Extract the [x, y] coordinate from the center of the cell holding the provided text.  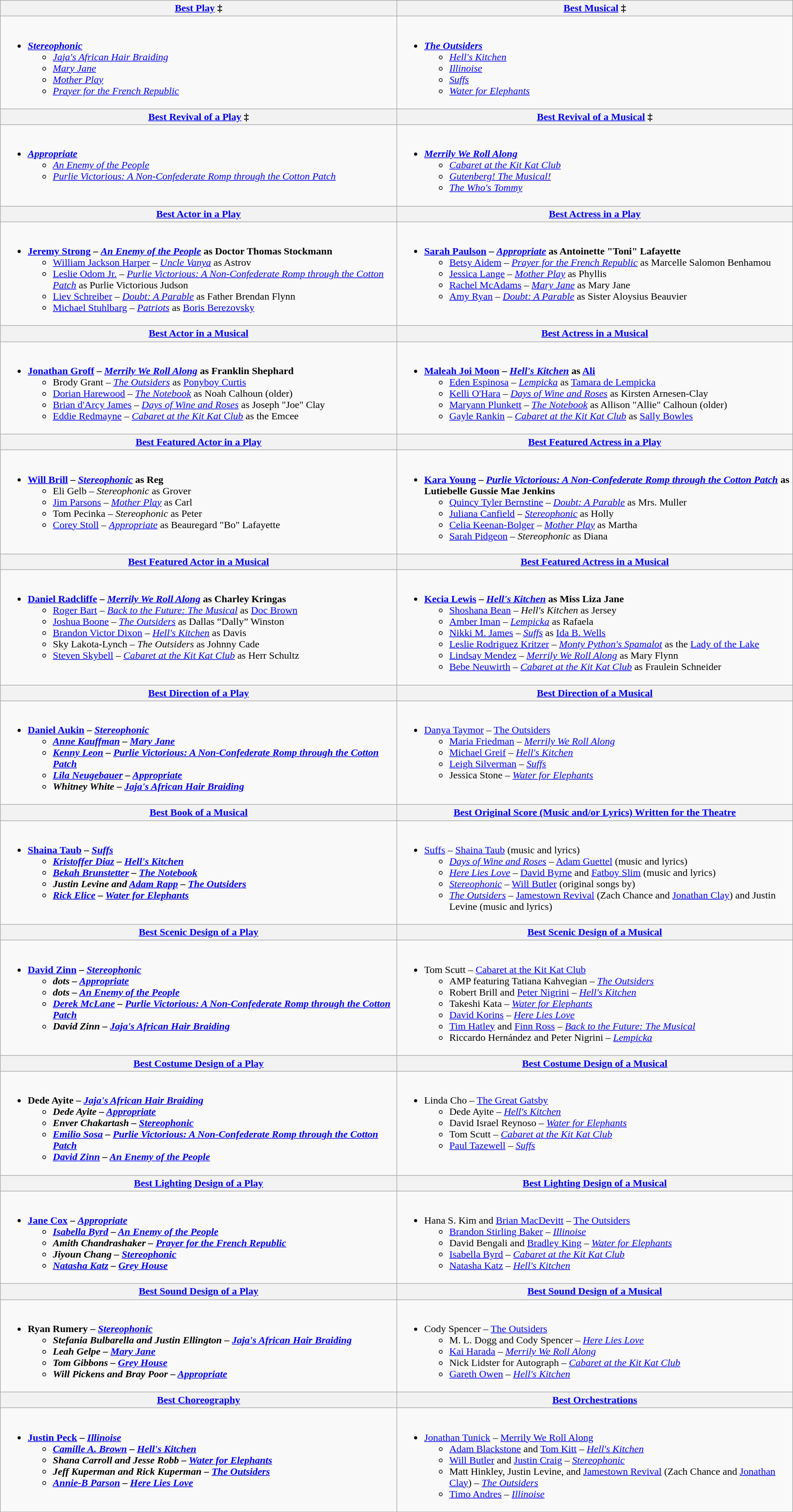
Best Sound Design of a Play [199, 1291]
Best Scenic Design of a Play [199, 932]
Best Featured Actress in a Musical [595, 562]
Best Featured Actress in a Play [595, 442]
Best Book of a Musical [199, 813]
Best Play ‡ [199, 8]
Best Actress in a Play [595, 214]
Best Musical ‡ [595, 8]
Best Original Score (Music and/or Lyrics) Written for the Theatre [595, 813]
The OutsidersHell's KitchenIllinoiseSuffsWater for Elephants [595, 63]
AppropriateAn Enemy of the PeoplePurlie Victorious: A Non-Confederate Romp through the Cotton Patch [199, 165]
Best Orchestrations [595, 1400]
StereophonicJaja's African Hair BraidingMary JaneMother PlayPrayer for the French Republic [199, 63]
Best Actor in a Play [199, 214]
Best Revival of a Play ‡ [199, 117]
Best Featured Actor in a Play [199, 442]
Best Direction of a Play [199, 693]
Best Sound Design of a Musical [595, 1291]
Best Lighting Design of a Musical [595, 1183]
Best Costume Design of a Musical [595, 1063]
Best Scenic Design of a Musical [595, 932]
Merrily We Roll AlongCabaret at the Kit Kat ClubGutenberg! The Musical!The Who's Tommy [595, 165]
Best Choreography [199, 1400]
Best Revival of a Musical ‡ [595, 117]
Best Costume Design of a Play [199, 1063]
Best Direction of a Musical [595, 693]
Best Lighting Design of a Play [199, 1183]
Best Featured Actor in a Musical [199, 562]
Best Actress in a Musical [595, 334]
Best Actor in a Musical [199, 334]
